Return [X, Y] of the center of cell containing provided text 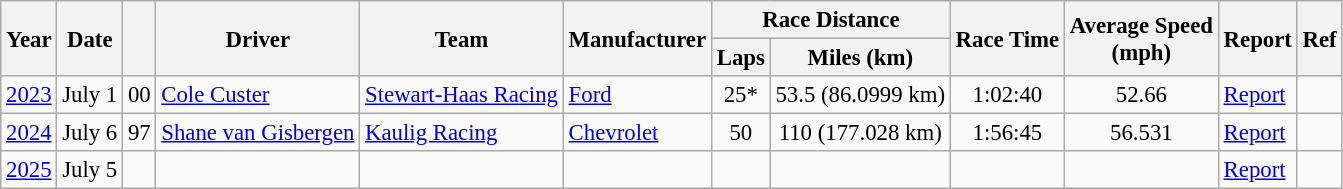
2023 [29, 95]
Race Time [1007, 38]
Manufacturer [637, 38]
Ford [637, 95]
Stewart-Haas Racing [462, 95]
July 1 [90, 95]
2024 [29, 133]
Chevrolet [637, 133]
Average Speed(mph) [1141, 38]
July 6 [90, 133]
1:02:40 [1007, 95]
Race Distance [830, 20]
1:56:45 [1007, 133]
Ref [1320, 38]
2025 [29, 170]
Team [462, 38]
Shane van Gisbergen [258, 133]
Driver [258, 38]
56.531 [1141, 133]
25* [740, 95]
110 (177.028 km) [860, 133]
53.5 (86.0999 km) [860, 95]
Kaulig Racing [462, 133]
Laps [740, 58]
97 [140, 133]
00 [140, 95]
52.66 [1141, 95]
Year [29, 38]
Date [90, 38]
Cole Custer [258, 95]
Miles (km) [860, 58]
50 [740, 133]
July 5 [90, 170]
